Extract the (X, Y) coordinate from the center of the cell holding the provided text.  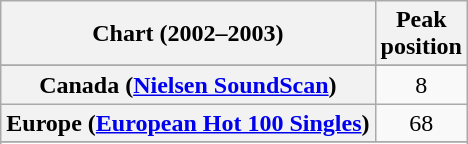
Canada (Nielsen SoundScan) (188, 85)
Chart (2002–2003) (188, 34)
Peakposition (421, 34)
Europe (European Hot 100 Singles) (188, 123)
8 (421, 85)
68 (421, 123)
